Capture the cell that displays the provided text and extract its (x, y) central coordinate. 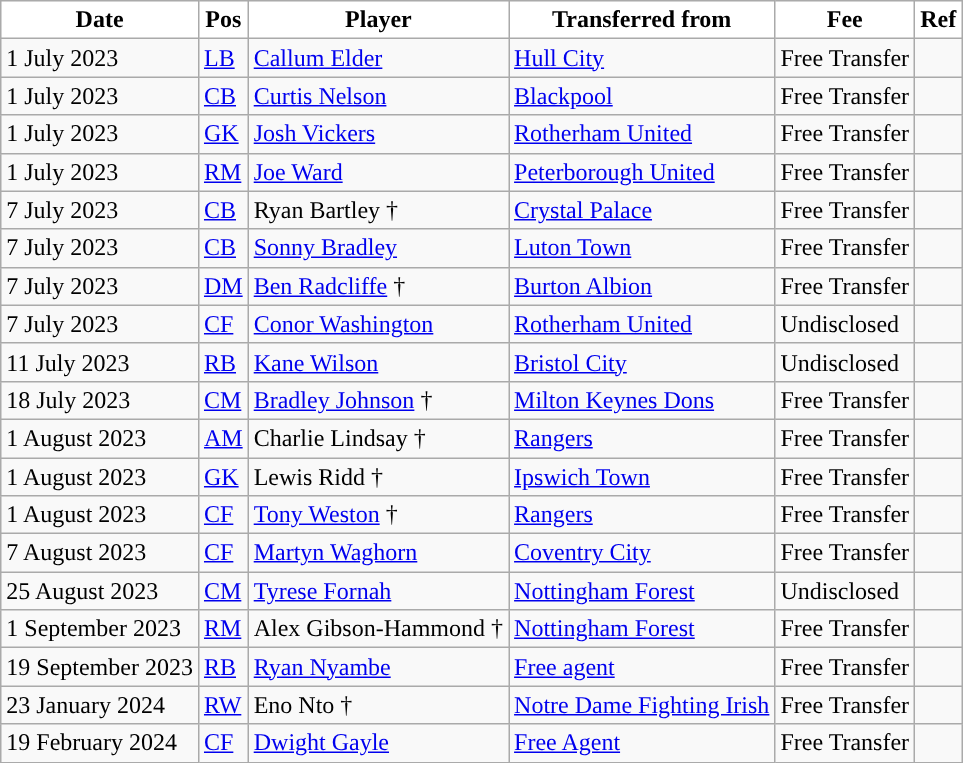
Lewis Ridd † (378, 477)
25 August 2023 (100, 591)
Josh Vickers (378, 134)
Bradley Johnson † (378, 400)
Ryan Bartley † (378, 210)
Fee (845, 20)
Notre Dame Fighting Irish (642, 705)
1 September 2023 (100, 629)
Blackpool (642, 96)
Peterborough United (642, 172)
Luton Town (642, 248)
Player (378, 20)
Curtis Nelson (378, 96)
19 September 2023 (100, 667)
Charlie Lindsay † (378, 438)
Crystal Palace (642, 210)
Martyn Waghorn (378, 553)
RW (223, 705)
Conor Washington (378, 324)
Alex Gibson-Hammond † (378, 629)
AM (223, 438)
Dwight Gayle (378, 743)
Sonny Bradley (378, 248)
Ref (938, 20)
11 July 2023 (100, 362)
Milton Keynes Dons (642, 400)
Ryan Nyambe (378, 667)
23 January 2024 (100, 705)
Bristol City (642, 362)
Eno Nto † (378, 705)
Hull City (642, 58)
DM (223, 286)
18 July 2023 (100, 400)
Ben Radcliffe † (378, 286)
Burton Albion (642, 286)
LB (223, 58)
Free agent (642, 667)
Free Agent (642, 743)
19 February 2024 (100, 743)
Ipswich Town (642, 477)
Date (100, 20)
7 August 2023 (100, 553)
Tony Weston † (378, 515)
Callum Elder (378, 58)
Joe Ward (378, 172)
Tyrese Fornah (378, 591)
Kane Wilson (378, 362)
Pos (223, 20)
Transferred from (642, 20)
Coventry City (642, 553)
